Detect which cell encompasses the target text, then output its (x, y) center coordinate. 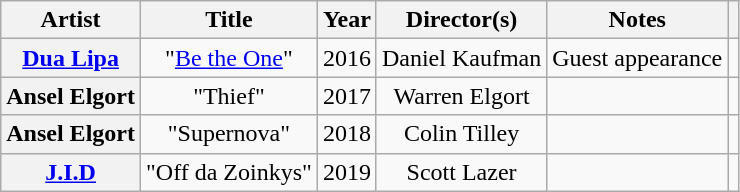
"Off da Zoinkys" (228, 172)
Colin Tilley (461, 134)
2017 (346, 96)
"Thief" (228, 96)
Warren Elgort (461, 96)
Title (228, 20)
2016 (346, 58)
"Be the One" (228, 58)
Guest appearance (638, 58)
Dua Lipa (71, 58)
Year (346, 20)
J.I.D (71, 172)
2019 (346, 172)
Notes (638, 20)
"Supernova" (228, 134)
2018 (346, 134)
Director(s) (461, 20)
Daniel Kaufman (461, 58)
Scott Lazer (461, 172)
Artist (71, 20)
